Locate the cell with the specified text and output its [X, Y] center coordinate. 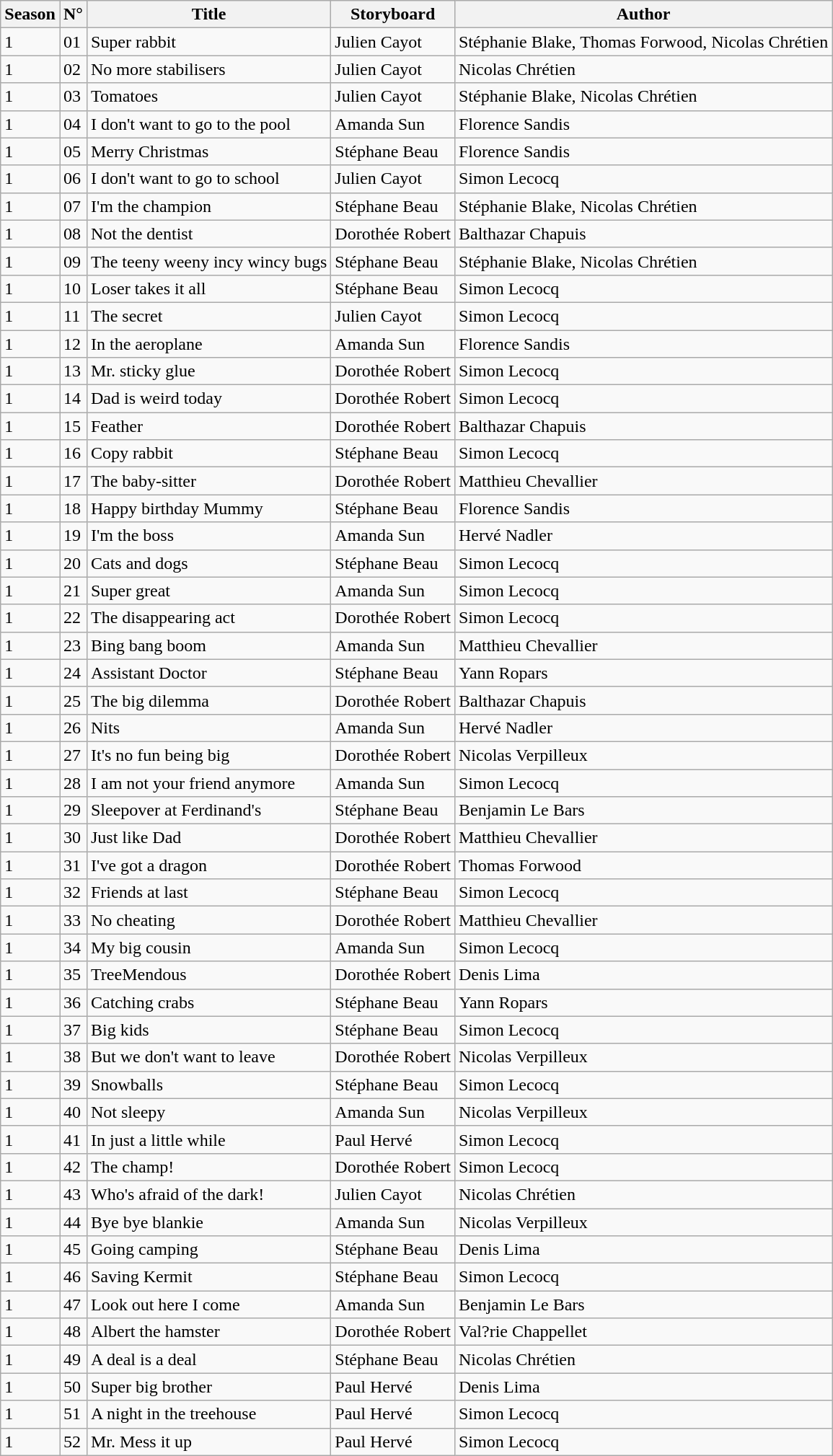
24 [73, 673]
The big dilemma [208, 700]
04 [73, 124]
Happy birthday Mummy [208, 508]
25 [73, 700]
My big cousin [208, 948]
08 [73, 234]
The teeny weeny incy wincy bugs [208, 261]
I'm the boss [208, 536]
28 [73, 782]
The secret [208, 316]
10 [73, 288]
No more stabilisers [208, 69]
Merry Christmas [208, 151]
19 [73, 536]
50 [73, 1387]
In just a little while [208, 1139]
I don't want to go to the pool [208, 124]
Sleepover at Ferdinand's [208, 811]
46 [73, 1277]
Author [643, 14]
A night in the treehouse [208, 1414]
20 [73, 563]
15 [73, 426]
45 [73, 1250]
Saving Kermit [208, 1277]
Super big brother [208, 1387]
30 [73, 838]
No cheating [208, 920]
I'm the champion [208, 206]
I am not your friend anymore [208, 782]
Title [208, 14]
Who's afraid of the dark! [208, 1194]
13 [73, 371]
47 [73, 1305]
Friends at last [208, 893]
22 [73, 618]
49 [73, 1359]
Super rabbit [208, 42]
18 [73, 508]
Nits [208, 728]
11 [73, 316]
14 [73, 399]
Mr. Mess it up [208, 1442]
23 [73, 645]
Not sleepy [208, 1112]
Look out here I come [208, 1305]
Not the dentist [208, 234]
38 [73, 1057]
Season [30, 14]
02 [73, 69]
Tomatoes [208, 97]
Val?rie Chappellet [643, 1332]
Bing bang boom [208, 645]
09 [73, 261]
31 [73, 865]
Going camping [208, 1250]
12 [73, 344]
In the aeroplane [208, 344]
33 [73, 920]
Bye bye blankie [208, 1222]
Assistant Doctor [208, 673]
39 [73, 1085]
N° [73, 14]
Big kids [208, 1030]
The champ! [208, 1167]
Snowballs [208, 1085]
52 [73, 1442]
Albert the hamster [208, 1332]
27 [73, 755]
Stéphanie Blake, Thomas Forwood, Nicolas Chrétien [643, 42]
16 [73, 454]
01 [73, 42]
29 [73, 811]
40 [73, 1112]
51 [73, 1414]
Catching crabs [208, 1002]
07 [73, 206]
I don't want to go to school [208, 179]
Super great [208, 591]
The disappearing act [208, 618]
Thomas Forwood [643, 865]
26 [73, 728]
36 [73, 1002]
05 [73, 151]
06 [73, 179]
42 [73, 1167]
Mr. sticky glue [208, 371]
Loser takes it all [208, 288]
Feather [208, 426]
Storyboard [393, 14]
03 [73, 97]
37 [73, 1030]
34 [73, 948]
The baby-sitter [208, 481]
21 [73, 591]
35 [73, 975]
43 [73, 1194]
A deal is a deal [208, 1359]
44 [73, 1222]
Cats and dogs [208, 563]
Just like Dad [208, 838]
32 [73, 893]
TreeMendous [208, 975]
17 [73, 481]
It's no fun being big [208, 755]
But we don't want to leave [208, 1057]
48 [73, 1332]
Dad is weird today [208, 399]
I've got a dragon [208, 865]
Copy rabbit [208, 454]
41 [73, 1139]
